Detect which cell encompasses the target text, then output its [X, Y] center coordinate. 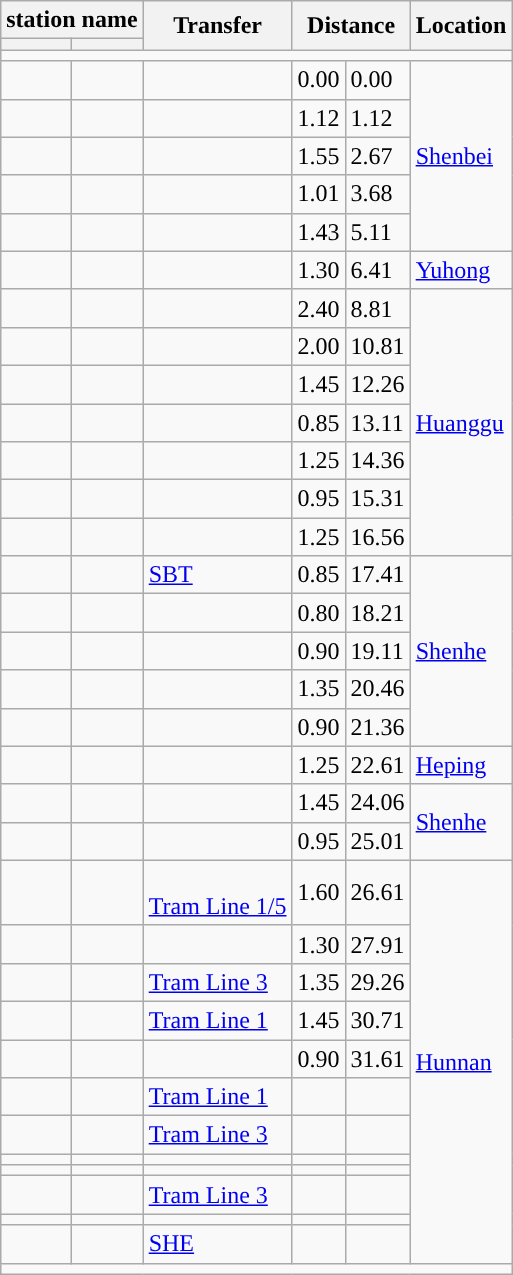
Tram Line 1/5 [218, 892]
1.60 [318, 892]
14.36 [378, 461]
station name [72, 20]
2.40 [318, 308]
1.55 [318, 156]
0.80 [318, 613]
21.36 [378, 727]
1.01 [318, 194]
5.11 [378, 232]
18.21 [378, 613]
SBT [218, 575]
1.43 [318, 232]
Location [461, 26]
13.11 [378, 423]
8.81 [378, 308]
2.00 [318, 346]
Shenbei [461, 156]
22.61 [378, 765]
SHE [218, 1244]
2.67 [378, 156]
27.91 [378, 944]
Heping [461, 765]
16.56 [378, 537]
29.26 [378, 982]
6.41 [378, 270]
24.06 [378, 803]
17.41 [378, 575]
Transfer [218, 26]
19.11 [378, 651]
Hunnan [461, 1062]
20.46 [378, 689]
Huanggu [461, 422]
10.81 [378, 346]
15.31 [378, 499]
31.61 [378, 1059]
30.71 [378, 1020]
Distance [351, 26]
26.61 [378, 892]
12.26 [378, 384]
Yuhong [461, 270]
3.68 [378, 194]
25.01 [378, 841]
